Search for the cell housing the specified text and yield its (X, Y) center coordinate. 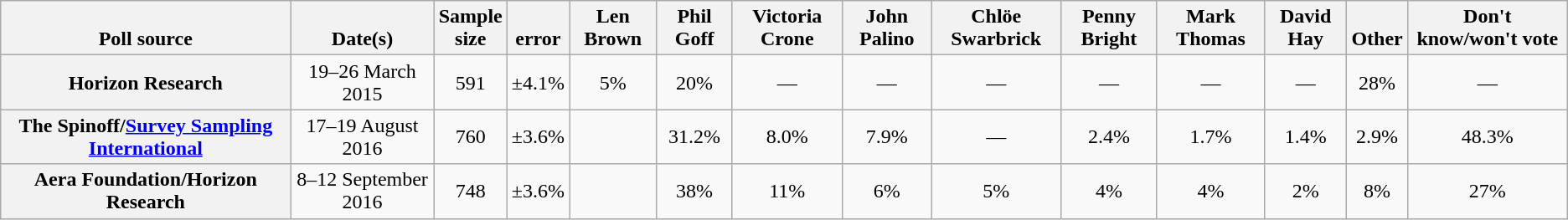
The Spinoff/Survey Sampling International (146, 137)
48.3% (1488, 137)
8–12 September 2016 (362, 191)
27% (1488, 191)
20% (694, 82)
Poll source (146, 28)
31.2% (694, 137)
8.0% (787, 137)
2.4% (1109, 137)
Victoria Crone (787, 28)
Other (1377, 28)
error (538, 28)
28% (1377, 82)
±4.1% (538, 82)
Phil Goff (694, 28)
John Palino (886, 28)
38% (694, 191)
760 (471, 137)
591 (471, 82)
19–26 March 2015 (362, 82)
Mark Thomas (1210, 28)
Horizon Research (146, 82)
Penny Bright (1109, 28)
1.7% (1210, 137)
17–19 August 2016 (362, 137)
Date(s) (362, 28)
Samplesize (471, 28)
Don't know/won't vote (1488, 28)
Aera Foundation/Horizon Research (146, 191)
David Hay (1305, 28)
Len Brown (613, 28)
6% (886, 191)
7.9% (886, 137)
Chlöe Swarbrick (996, 28)
2.9% (1377, 137)
11% (787, 191)
748 (471, 191)
8% (1377, 191)
2% (1305, 191)
1.4% (1305, 137)
